Output the (X, Y) coordinate of the center of the cell containing the given text.  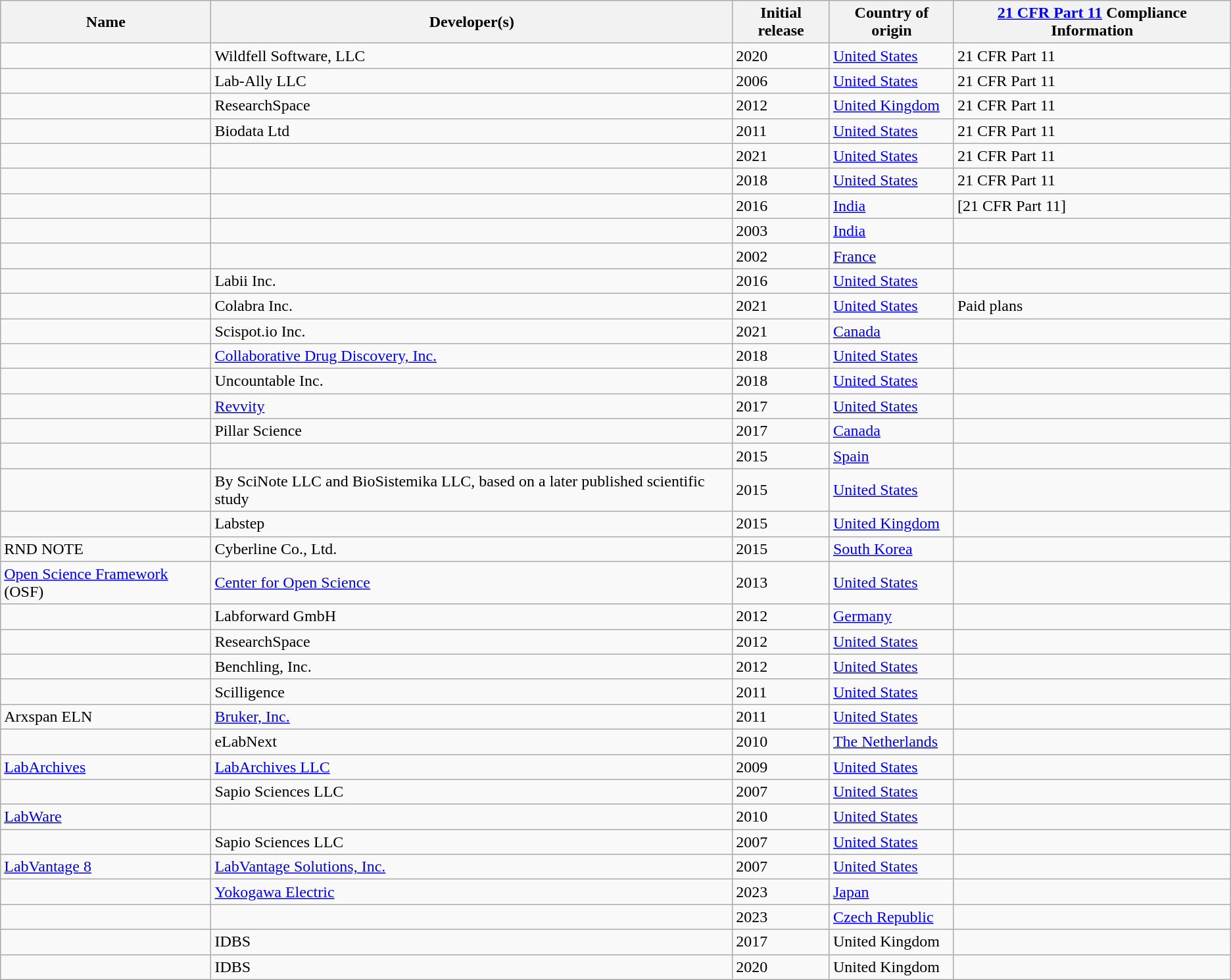
2002 (781, 256)
Center for Open Science (472, 582)
Labforward GmbH (472, 617)
Country of origin (892, 22)
LabArchives LLC (472, 767)
Name (106, 22)
21 CFR Part 11 Compliance Information (1092, 22)
Yokogawa Electric (472, 892)
The Netherlands (892, 741)
Initial release (781, 22)
By SciNote LLC and BioSistemika LLC, based on a later published scientific study (472, 490)
Pillar Science (472, 431)
Scilligence (472, 691)
LabWare (106, 817)
Germany (892, 617)
eLabNext (472, 741)
Developer(s) (472, 22)
LabVantage 8 (106, 867)
2003 (781, 231)
Paid plans (1092, 306)
Labstep (472, 524)
Arxspan ELN (106, 716)
Lab-Ally LLC (472, 81)
Spain (892, 456)
France (892, 256)
Open Science Framework (OSF) (106, 582)
Revvity (472, 406)
Japan (892, 892)
LabVantage Solutions, Inc. (472, 867)
2009 (781, 767)
Cyberline Co., Ltd. (472, 549)
South Korea (892, 549)
Czech Republic (892, 917)
Scispot.io Inc. (472, 331)
Bruker, Inc. (472, 716)
Wildfell Software, LLC (472, 56)
Uncountable Inc. (472, 381)
2006 (781, 81)
LabArchives (106, 767)
[21 CFR Part 11] (1092, 206)
2013 (781, 582)
Biodata Ltd (472, 131)
Benchling, Inc. (472, 666)
Labii Inc. (472, 281)
Colabra Inc. (472, 306)
Collaborative Drug Discovery, Inc. (472, 356)
RND NOTE (106, 549)
